Capture the cell that displays the provided text and extract its [X, Y] central coordinate. 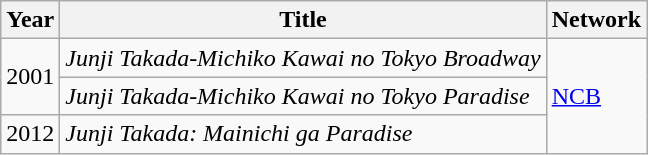
2001 [30, 77]
Title [303, 20]
NCB [596, 96]
Junji Takada-Michiko Kawai no Tokyo Broadway [303, 58]
Junji Takada: Mainichi ga Paradise [303, 134]
Year [30, 20]
Network [596, 20]
2012 [30, 134]
Junji Takada-Michiko Kawai no Tokyo Paradise [303, 96]
